Detect which cell encompasses the target text, then output its [X, Y] center coordinate. 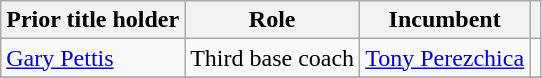
Tony Perezchica [445, 58]
Prior title holder [93, 20]
Third base coach [272, 58]
Gary Pettis [93, 58]
Incumbent [445, 20]
Role [272, 20]
